Extract the (x, y) coordinate from the center of the cell holding the provided text.  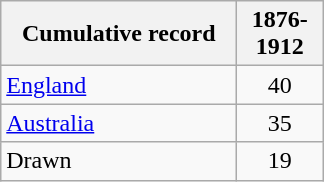
19 (280, 161)
Australia (119, 123)
England (119, 85)
Drawn (119, 161)
40 (280, 85)
Cumulative record (119, 34)
1876-1912 (280, 34)
35 (280, 123)
